From the cell containing the given text, extract its center point as [x, y] coordinate. 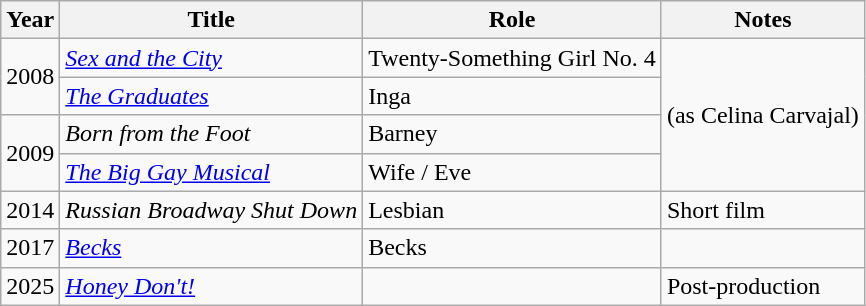
(as Celina Carvajal) [762, 115]
2017 [30, 248]
2009 [30, 153]
Sex and the City [212, 58]
Wife / Eve [512, 172]
Born from the Foot [212, 134]
2008 [30, 77]
2025 [30, 286]
Notes [762, 20]
Inga [512, 96]
2014 [30, 210]
Barney [512, 134]
Lesbian [512, 210]
Short film [762, 210]
The Graduates [212, 96]
Honey Don't! [212, 286]
Post-production [762, 286]
Title [212, 20]
Twenty-Something Girl No. 4 [512, 58]
Role [512, 20]
The Big Gay Musical [212, 172]
Russian Broadway Shut Down [212, 210]
Year [30, 20]
